Output the [X, Y] coordinate of the center of the cell containing the given text.  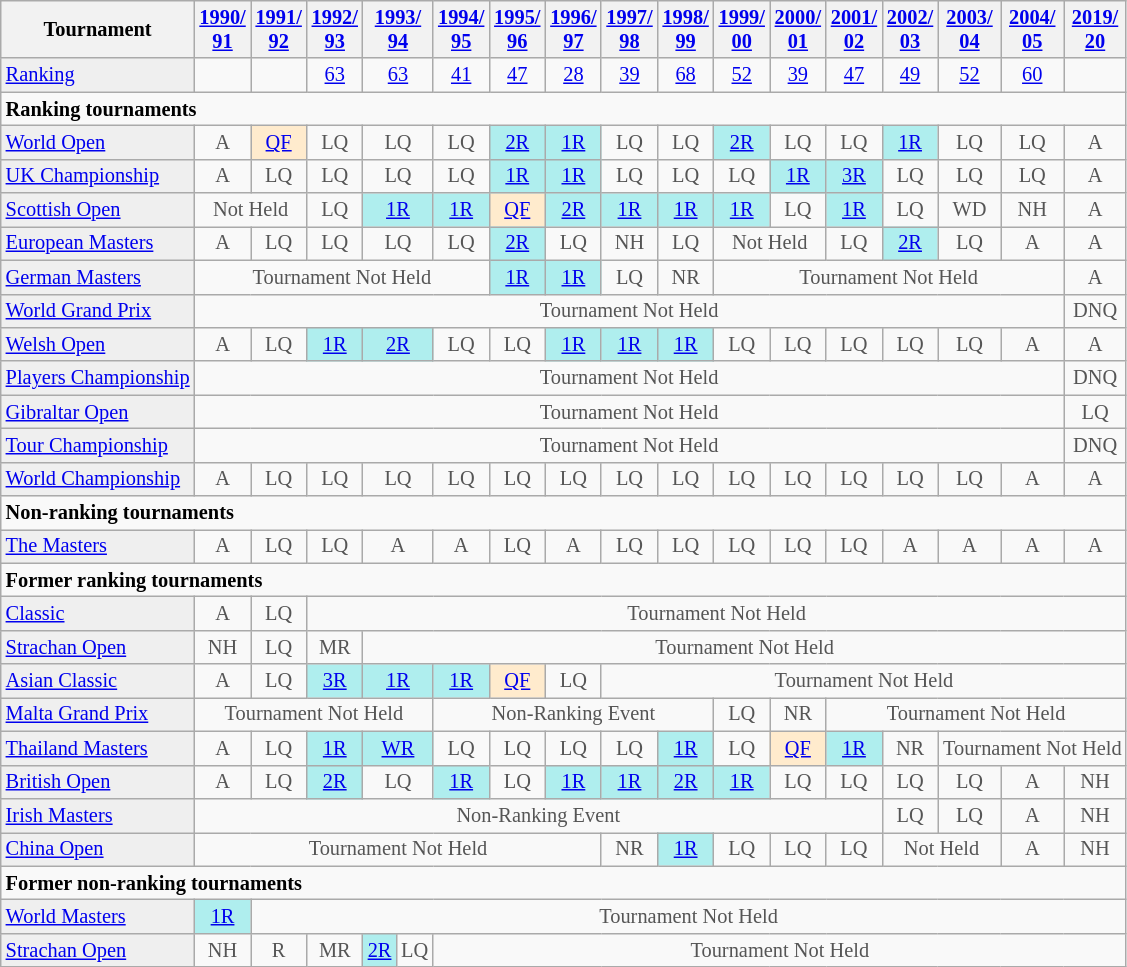
1994/95 [461, 29]
Thailand Masters [98, 748]
1992/93 [335, 29]
2003/04 [970, 29]
The Masters [98, 546]
WD [970, 210]
Ranking [98, 75]
2000/01 [798, 29]
German Masters [98, 277]
European Masters [98, 243]
Former non-ranking tournaments [564, 883]
Former ranking tournaments [564, 580]
2002/03 [910, 29]
British Open [98, 782]
Non-ranking tournaments [564, 513]
1997/98 [629, 29]
2001/02 [854, 29]
Gibraltar Open [98, 412]
World Championship [98, 479]
49 [910, 75]
Irish Masters [98, 815]
Scottish Open [98, 210]
Welsh Open [98, 344]
Malta Grand Prix [98, 714]
Tournament [98, 29]
WR [398, 748]
Tour Championship [98, 445]
Players Championship [98, 378]
R [279, 950]
68 [686, 75]
World Masters [98, 916]
60 [1032, 75]
2004/05 [1032, 29]
1990/91 [222, 29]
2019/20 [1096, 29]
41 [461, 75]
Classic [98, 613]
1995/96 [517, 29]
World Grand Prix [98, 311]
China Open [98, 849]
1999/00 [742, 29]
Asian Classic [98, 681]
1996/97 [573, 29]
Ranking tournaments [564, 109]
UK Championship [98, 176]
World Open [98, 142]
1991/92 [279, 29]
1993/94 [398, 29]
1998/99 [686, 29]
28 [573, 75]
